Find where the given text appears and provide that cell's center as [x, y] coordinate. 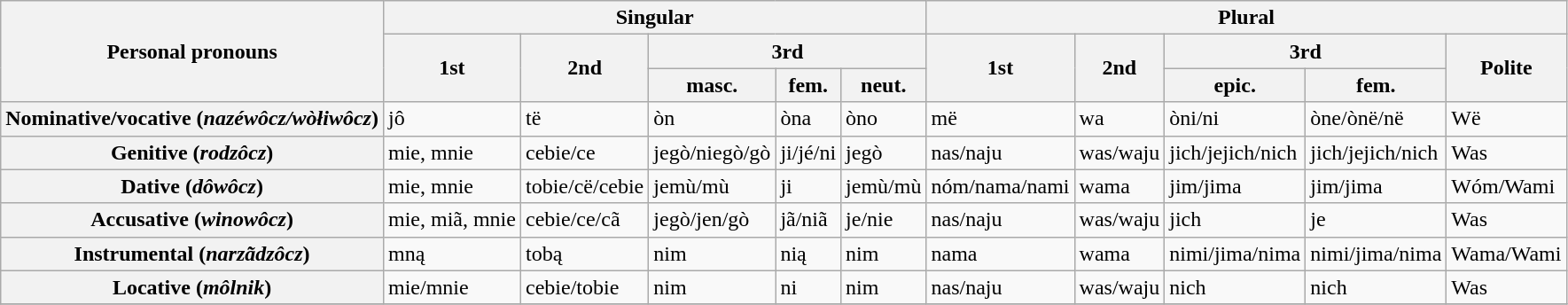
mie/mnie [452, 287]
cebie/ce/cã [584, 220]
nama [1000, 254]
ni [808, 287]
Instrumental (narzãdzôcz) [192, 254]
mną [452, 254]
cebie/tobie [584, 287]
jich [1236, 220]
òn [713, 119]
Wë [1507, 119]
Locative (môlnik) [192, 287]
Personal pronouns [192, 51]
òno [884, 119]
neut. [884, 85]
tobie/cë/cebie [584, 186]
Wama/Wami [1507, 254]
ji [808, 186]
jegò [884, 152]
Wóm/Wami [1507, 186]
òni/ni [1236, 119]
jegò/niegò/gò [713, 152]
cebie/ce [584, 152]
Accusative (winowôcz) [192, 220]
mie, miã, mnie [452, 220]
Polite [1507, 68]
masc. [713, 85]
më [1000, 119]
jã/niã [808, 220]
òna [808, 119]
Nominative/vocative (nazéwôcz/wòłiwôcz) [192, 119]
tobą [584, 254]
je/nie [884, 220]
Dative (dôwôcz) [192, 186]
ji/jé/ni [808, 152]
Singular [654, 18]
Plural [1246, 18]
òne/ònë/në [1376, 119]
Genitive (rodzôcz) [192, 152]
nią [808, 254]
wa [1119, 119]
jô [452, 119]
nóm/nama/nami [1000, 186]
jegò/jen/gò [713, 220]
je [1376, 220]
epic. [1236, 85]
të [584, 119]
